Determine the [X, Y] coordinate at the center of the cell enclosing the given text.  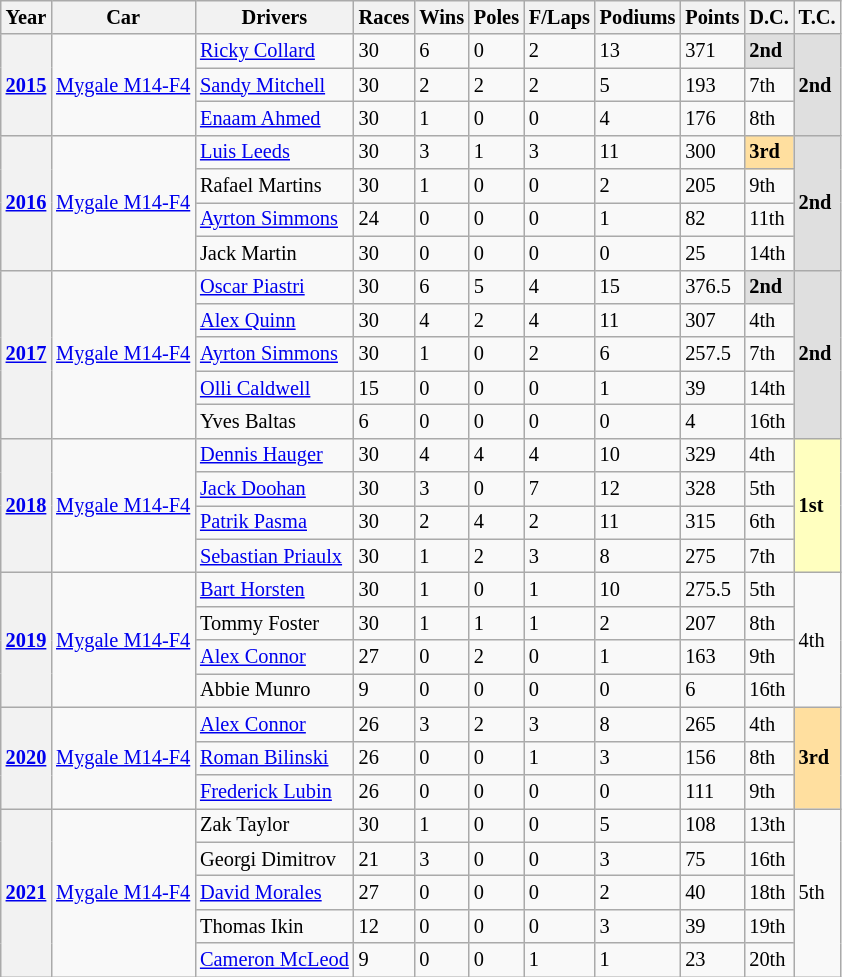
23 [712, 960]
Year [26, 17]
Rafael Martins [274, 186]
1st [818, 506]
315 [712, 522]
108 [712, 825]
Alex Quinn [274, 320]
21 [384, 859]
David Morales [274, 892]
Tommy Foster [274, 623]
D.C. [768, 17]
156 [712, 758]
25 [712, 253]
Roman Bilinski [274, 758]
307 [712, 320]
82 [712, 219]
Frederick Lubin [274, 791]
F/Laps [560, 17]
257.5 [712, 354]
376.5 [712, 287]
Abbie Munro [274, 690]
193 [712, 85]
19th [768, 926]
Wins [442, 17]
Drivers [274, 17]
Zak Taylor [274, 825]
Patrik Pasma [274, 522]
Points [712, 17]
Luis Leeds [274, 152]
75 [712, 859]
2020 [26, 758]
24 [384, 219]
2016 [26, 202]
Ricky Collard [274, 51]
275 [712, 556]
205 [712, 186]
Cameron McLeod [274, 960]
Oscar Piastri [274, 287]
Olli Caldwell [274, 388]
7 [560, 489]
6th [768, 522]
265 [712, 724]
Jack Martin [274, 253]
Races [384, 17]
11th [768, 219]
Car [123, 17]
207 [712, 623]
18th [768, 892]
40 [712, 892]
2015 [26, 84]
Yves Baltas [274, 421]
Dennis Hauger [274, 455]
2021 [26, 892]
Sebastian Priaulx [274, 556]
Sandy Mitchell [274, 85]
Jack Doohan [274, 489]
Enaam Ahmed [274, 118]
13th [768, 825]
329 [712, 455]
Podiums [638, 17]
163 [712, 657]
Bart Horsten [274, 589]
176 [712, 118]
2018 [26, 506]
2017 [26, 354]
275.5 [712, 589]
Poles [496, 17]
111 [712, 791]
20th [768, 960]
T.C. [818, 17]
2019 [26, 640]
Georgi Dimitrov [274, 859]
13 [638, 51]
328 [712, 489]
Thomas Ikin [274, 926]
371 [712, 51]
300 [712, 152]
